Determine the [x, y] coordinate at the center of the cell enclosing the given text.  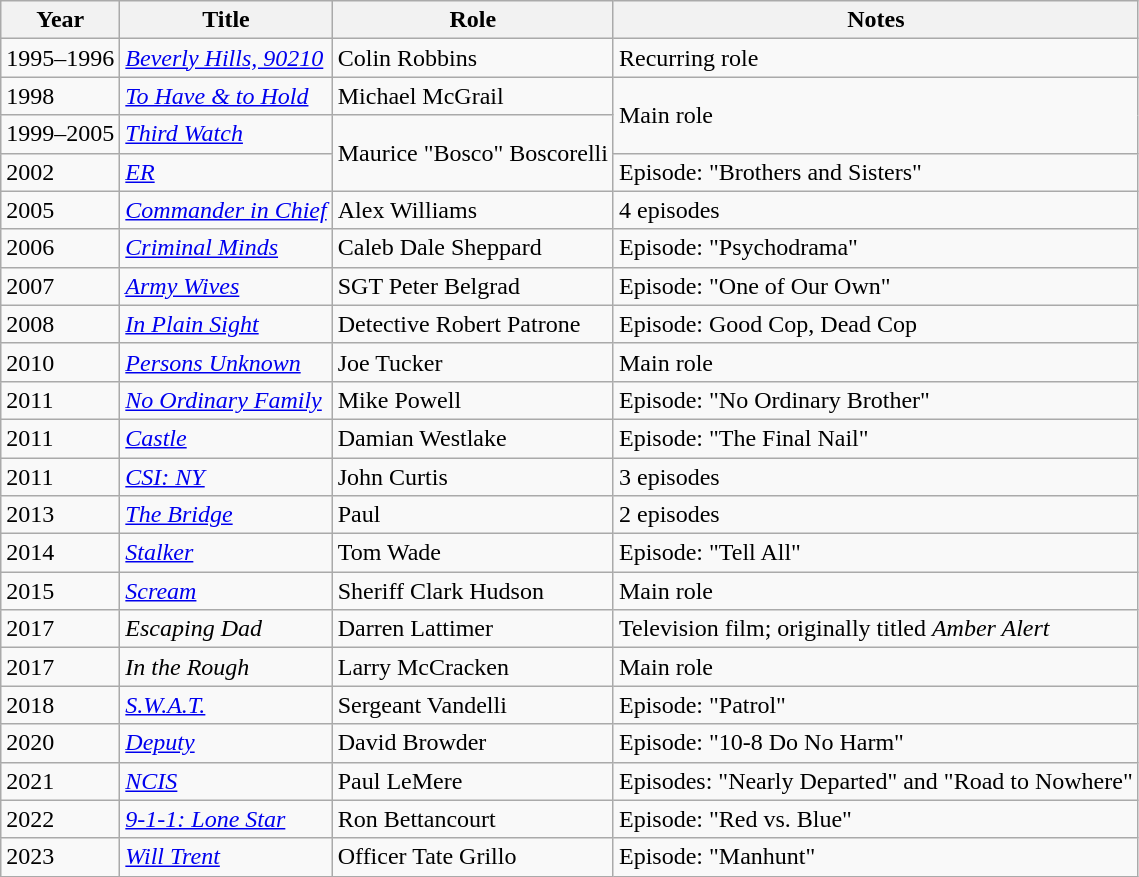
Mike Powell [472, 400]
Escaping Dad [226, 629]
2 episodes [876, 515]
Episode: "10-8 Do No Harm" [876, 743]
Episode: "Red vs. Blue" [876, 819]
In Plain Sight [226, 324]
2002 [60, 172]
1998 [60, 96]
Episode: "Manhunt" [876, 857]
2010 [60, 362]
2022 [60, 819]
Episodes: "Nearly Departed" and "Road to Nowhere" [876, 781]
2013 [60, 515]
Beverly Hills, 90210 [226, 58]
2015 [60, 591]
Role [472, 20]
Darren Lattimer [472, 629]
Episode: "Psychodrama" [876, 248]
2007 [60, 286]
Officer Tate Grillo [472, 857]
No Ordinary Family [226, 400]
Television film; originally titled Amber Alert [876, 629]
Damian Westlake [472, 438]
Sheriff Clark Hudson [472, 591]
Sergeant Vandelli [472, 705]
Joe Tucker [472, 362]
John Curtis [472, 477]
Michael McGrail [472, 96]
Episode: "The Final Nail" [876, 438]
Deputy [226, 743]
Larry McCracken [472, 667]
To Have & to Hold [226, 96]
Third Watch [226, 134]
ER [226, 172]
Alex Williams [472, 210]
9-1-1: Lone Star [226, 819]
Paul [472, 515]
2005 [60, 210]
In the Rough [226, 667]
Persons Unknown [226, 362]
Episode: "Brothers and Sisters" [876, 172]
Tom Wade [472, 553]
Scream [226, 591]
2006 [60, 248]
1999–2005 [60, 134]
Stalker [226, 553]
Paul LeMere [472, 781]
Episode: "One of Our Own" [876, 286]
3 episodes [876, 477]
SGT Peter Belgrad [472, 286]
Episode: "Patrol" [876, 705]
Title [226, 20]
Episode: "Tell All" [876, 553]
The Bridge [226, 515]
2020 [60, 743]
Castle [226, 438]
2014 [60, 553]
Episode: "No Ordinary Brother" [876, 400]
Caleb Dale Sheppard [472, 248]
Army Wives [226, 286]
S.W.A.T. [226, 705]
NCIS [226, 781]
Colin Robbins [472, 58]
Criminal Minds [226, 248]
2023 [60, 857]
Detective Robert Patrone [472, 324]
Maurice "Bosco" Boscorelli [472, 153]
Ron Bettancourt [472, 819]
1995–1996 [60, 58]
2021 [60, 781]
Recurring role [876, 58]
Year [60, 20]
Will Trent [226, 857]
4 episodes [876, 210]
Notes [876, 20]
CSI: NY [226, 477]
Commander in Chief [226, 210]
2018 [60, 705]
2008 [60, 324]
Episode: Good Cop, Dead Cop [876, 324]
David Browder [472, 743]
